Find where the given text appears and provide that cell's center as [X, Y] coordinate. 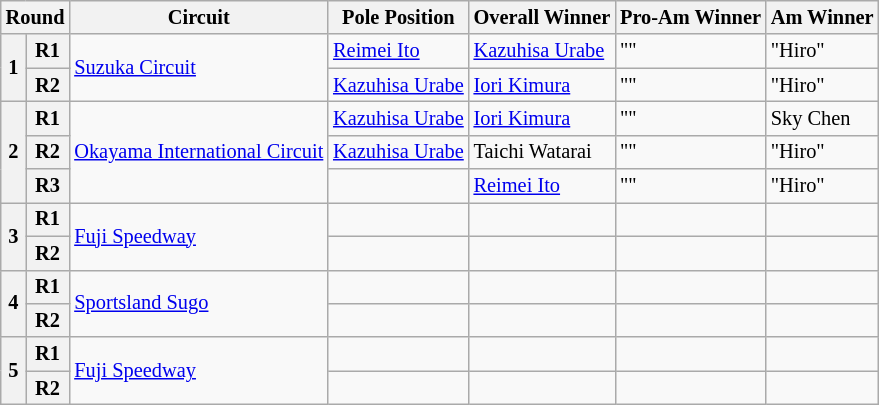
R3 [48, 186]
4 [14, 304]
Taichi Watarai [542, 152]
Pro-Am Winner [690, 17]
Sportsland Sugo [198, 304]
Round [36, 17]
Circuit [198, 17]
3 [14, 236]
5 [14, 370]
Overall Winner [542, 17]
Okayama International Circuit [198, 152]
Suzuka Circuit [198, 68]
Am Winner [822, 17]
Sky Chen [822, 118]
Pole Position [398, 17]
2 [14, 152]
1 [14, 68]
